Extract the (x, y) coordinate from the center of the cell holding the provided text.  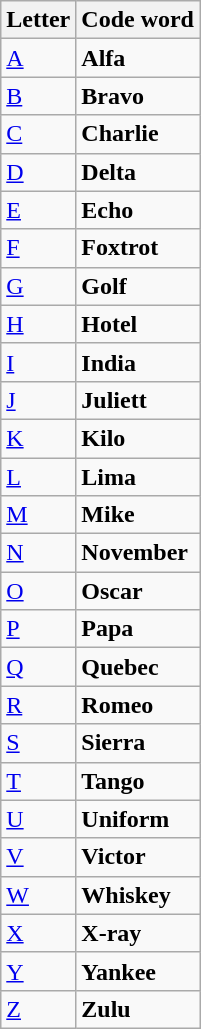
E (38, 210)
Foxtrot (138, 248)
Q (38, 667)
H (38, 324)
X (38, 933)
Victor (138, 857)
Quebec (138, 667)
A (38, 58)
T (38, 781)
Yankee (138, 971)
O (38, 591)
S (38, 743)
L (38, 477)
Kilo (138, 438)
F (38, 248)
R (38, 705)
Charlie (138, 134)
Letter (38, 20)
I (38, 362)
Code word (138, 20)
Tango (138, 781)
India (138, 362)
Y (38, 971)
U (38, 819)
Golf (138, 286)
C (38, 134)
W (38, 895)
V (38, 857)
Bravo (138, 96)
D (38, 172)
N (38, 553)
J (38, 400)
K (38, 438)
Zulu (138, 1009)
Oscar (138, 591)
M (38, 515)
Hotel (138, 324)
X-ray (138, 933)
Echo (138, 210)
Whiskey (138, 895)
Alfa (138, 58)
B (38, 96)
November (138, 553)
Z (38, 1009)
Juliett (138, 400)
P (38, 629)
Romeo (138, 705)
Papa (138, 629)
Uniform (138, 819)
Lima (138, 477)
Delta (138, 172)
Sierra (138, 743)
Mike (138, 515)
G (38, 286)
